Extract the (X, Y) coordinate from the center of the cell holding the provided text.  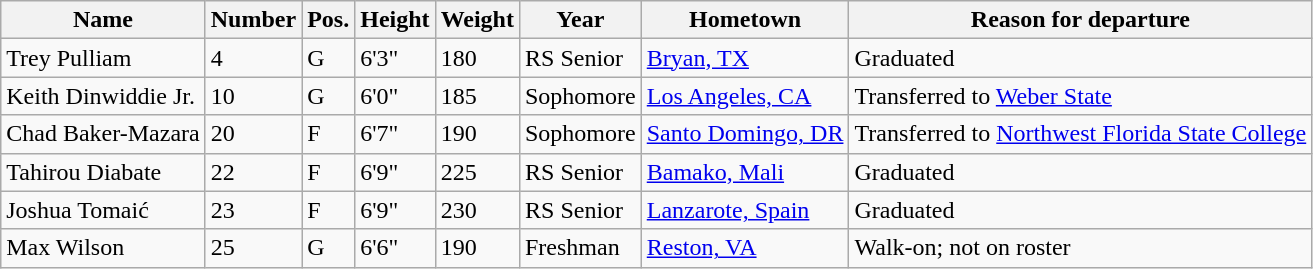
20 (253, 134)
25 (253, 248)
22 (253, 172)
230 (477, 210)
10 (253, 96)
23 (253, 210)
180 (477, 58)
Transferred to Weber State (1080, 96)
Pos. (328, 20)
Bamako, Mali (745, 172)
Hometown (745, 20)
Max Wilson (103, 248)
4 (253, 58)
Height (395, 20)
Weight (477, 20)
Freshman (580, 248)
Chad Baker-Mazara (103, 134)
Los Angeles, CA (745, 96)
6'6" (395, 248)
Santo Domingo, DR (745, 134)
Tahirou Diabate (103, 172)
Transferred to Northwest Florida State College (1080, 134)
Number (253, 20)
Name (103, 20)
6'3" (395, 58)
Keith Dinwiddie Jr. (103, 96)
185 (477, 96)
6'0" (395, 96)
6'7" (395, 134)
Year (580, 20)
Trey Pulliam (103, 58)
Joshua Tomaić (103, 210)
Bryan, TX (745, 58)
Reason for departure (1080, 20)
Lanzarote, Spain (745, 210)
Reston, VA (745, 248)
Walk-on; not on roster (1080, 248)
225 (477, 172)
